Determine the [x, y] coordinate at the center of the cell enclosing the given text.  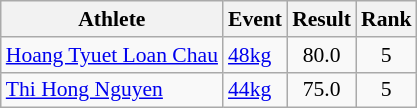
Event [255, 19]
48kg [255, 55]
Result [322, 19]
Athlete [112, 19]
Thi Hong Nguyen [112, 90]
75.0 [322, 90]
80.0 [322, 55]
44kg [255, 90]
Hoang Tyuet Loan Chau [112, 55]
Rank [386, 19]
